Determine the [X, Y] coordinate at the center of the cell enclosing the given text.  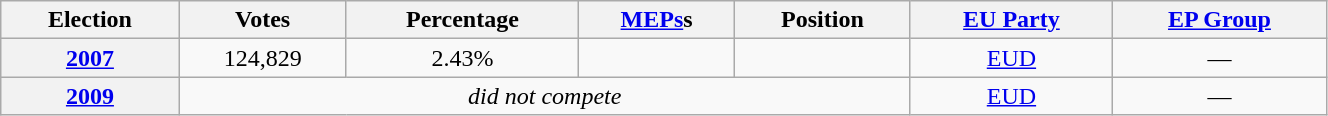
MEPss [657, 20]
Percentage [462, 20]
Election [90, 20]
EU Party [1011, 20]
Votes [262, 20]
2.43% [462, 58]
2009 [90, 96]
did not compete [544, 96]
2007 [90, 58]
124,829 [262, 58]
EP Group [1219, 20]
Position [823, 20]
